Capture the cell that displays the provided text and extract its (x, y) central coordinate. 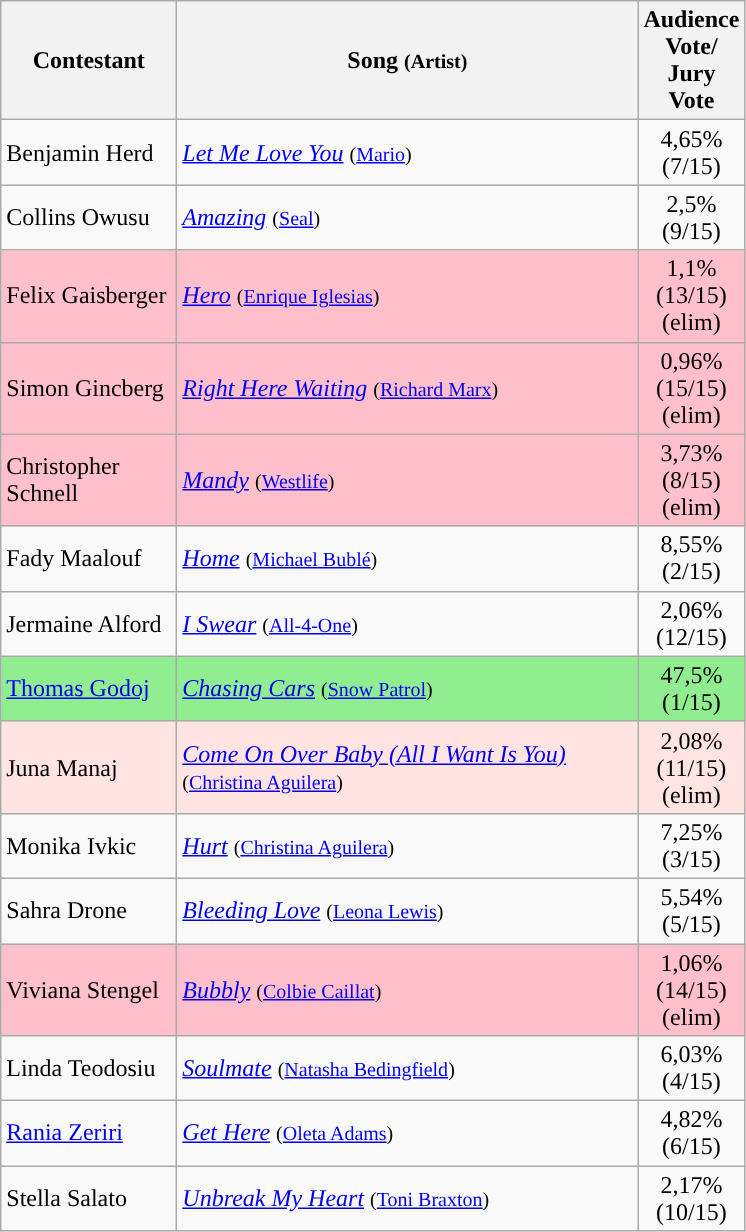
Amazing (Seal) (408, 218)
Get Here (Oleta Adams) (408, 1134)
Collins Owusu (89, 218)
1,06% (14/15) (elim) (692, 990)
Linda Teodosiu (89, 1068)
Benjamin Herd (89, 152)
0,96% (15/15) (elim) (692, 388)
5,54% (5/15) (692, 910)
1,1% (13/15) (elim) (692, 296)
Viviana Stengel (89, 990)
Contestant (89, 60)
Monika Ivkic (89, 846)
Juna Manaj (89, 767)
4,65% (7/15) (692, 152)
Song (Artist) (408, 60)
Come On Over Baby (All I Want Is You) (Christina Aguilera) (408, 767)
Hero (Enrique Iglesias) (408, 296)
6,03% (4/15) (692, 1068)
8,55% (2/15) (692, 558)
I Swear (All-4-One) (408, 624)
Rania Zeriri (89, 1134)
Felix Gaisberger (89, 296)
Hurt (Christina Aguilera) (408, 846)
2,5% (9/15) (692, 218)
Soulmate (Natasha Bedingfield) (408, 1068)
7,25% (3/15) (692, 846)
Unbreak My Heart (Toni Braxton) (408, 1198)
Stella Salato (89, 1198)
Chasing Cars (Snow Patrol) (408, 688)
Bleeding Love (Leona Lewis) (408, 910)
Home (Michael Bublé) (408, 558)
Audience Vote/Jury Vote (692, 60)
Jermaine Alford (89, 624)
3,73% (8/15) (elim) (692, 480)
2,06% (12/15) (692, 624)
Mandy (Westlife) (408, 480)
2,08% (11/15) (elim) (692, 767)
Fady Maalouf (89, 558)
4,82% (6/15) (692, 1134)
Thomas Godoj (89, 688)
Christopher Schnell (89, 480)
Bubbly (Colbie Caillat) (408, 990)
2,17% (10/15) (692, 1198)
Sahra Drone (89, 910)
47,5% (1/15) (692, 688)
Simon Gincberg (89, 388)
Right Here Waiting (Richard Marx) (408, 388)
Let Me Love You (Mario) (408, 152)
